Locate the cell with the specified text and output its (x, y) center coordinate. 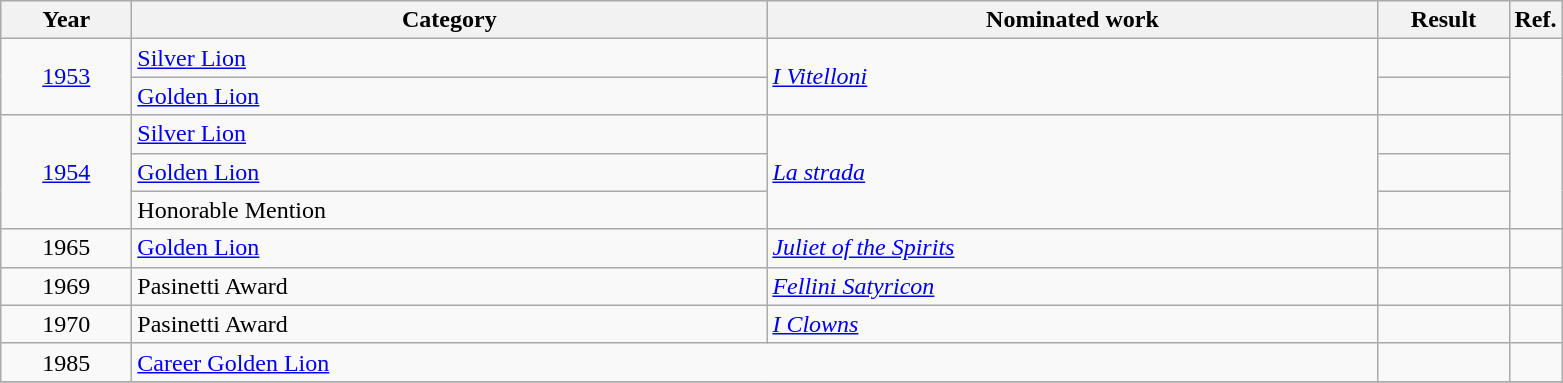
1965 (66, 248)
Year (66, 20)
Juliet of the Spirits (1072, 248)
Nominated work (1072, 20)
1969 (66, 286)
I Clowns (1072, 324)
Fellini Satyricon (1072, 286)
Ref. (1536, 20)
I Vitelloni (1072, 77)
La strada (1072, 172)
1954 (66, 172)
Honorable Mention (450, 210)
Category (450, 20)
1970 (66, 324)
Result (1444, 20)
1953 (66, 77)
Career Golden Lion (755, 362)
1985 (66, 362)
